Find where the given text appears and provide that cell's center as (X, Y) coordinate. 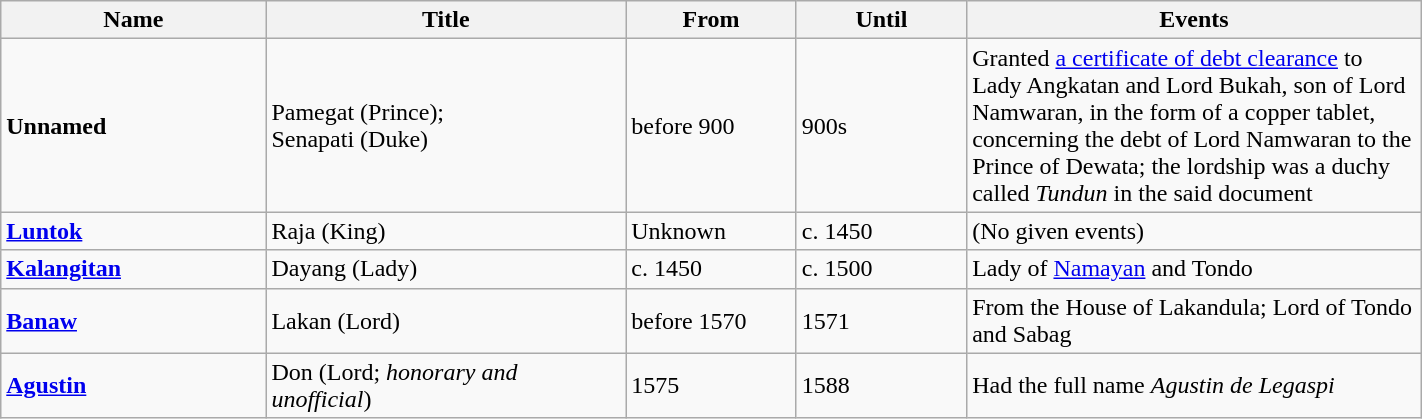
Title (446, 20)
Events (1194, 20)
1575 (711, 386)
1588 (881, 386)
Lakan (Lord) (446, 320)
1571 (881, 320)
Unknown (711, 231)
Don (Lord; honorary and unofficial) (446, 386)
before 1570 (711, 320)
Name (134, 20)
900s (881, 126)
Raja (King) (446, 231)
Agustin (134, 386)
Had the full name Agustin de Legaspi (1194, 386)
Luntok (134, 231)
before 900 (711, 126)
Unnamed (134, 126)
Kalangitan (134, 269)
Dayang (Lady) (446, 269)
Until (881, 20)
Pamegat (Prince);Senapati (Duke) (446, 126)
From (711, 20)
c. 1500 (881, 269)
(No given events) (1194, 231)
Banaw (134, 320)
From the House of Lakandula; Lord of Tondo and Sabag (1194, 320)
Lady of Namayan and Tondo (1194, 269)
